Return (X, Y) of the center of cell containing provided text 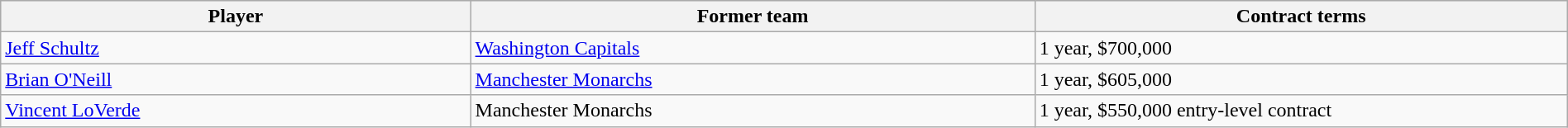
Vincent LoVerde (236, 111)
Washington Capitals (753, 48)
Player (236, 17)
1 year, $550,000 entry-level contract (1301, 111)
1 year, $700,000 (1301, 48)
Former team (753, 17)
Jeff Schultz (236, 48)
Contract terms (1301, 17)
Brian O'Neill (236, 79)
1 year, $605,000 (1301, 79)
